Search for the cell housing the specified text and yield its (X, Y) center coordinate. 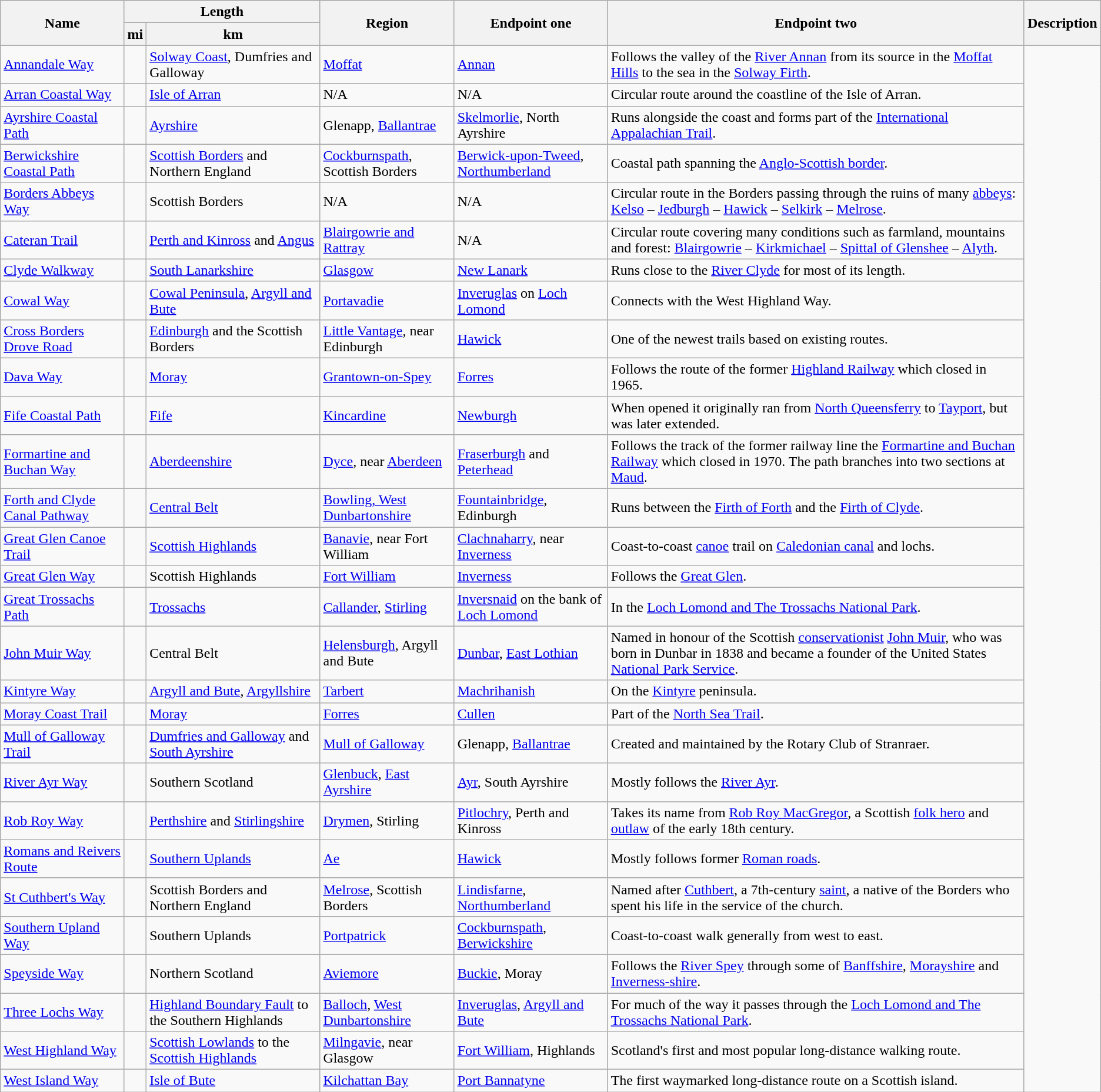
Ae (387, 859)
Endpoint two (816, 23)
Circular route covering many conditions such as farmland, mountains and forest: Blairgowrie – Kirkmichael – Spittal of Glenshee – Alyth. (816, 240)
Clyde Walkway (62, 270)
New Lanark (531, 270)
Portpatrick (387, 935)
Argyll and Bute, Argyllshire (233, 691)
St Cuthbert's Way (62, 897)
Follows the valley of the River Annan from its source in the Moffat Hills to the sea in the Solway Firth. (816, 65)
Endpoint one (531, 23)
Dyce, near Aberdeen (387, 462)
Perth and Kinross and Angus (233, 240)
One of the newest trails based on existing routes. (816, 339)
Newburgh (531, 415)
Great Glen Way (62, 577)
Borders Abbeys Way (62, 201)
Fountainbridge, Edinburgh (531, 508)
Cockburnspath, Berwickshire (531, 935)
Great Trossachs Path (62, 607)
Mostly follows the River Ayr. (816, 783)
Cateran Trail (62, 240)
Inversnaid on the bank of Loch Lomond (531, 607)
Kilchattan Bay (387, 1081)
Isle of Bute (233, 1081)
On the Kintyre peninsula. (816, 691)
Scottish Lowlands to the Scottish Highlands (233, 1051)
Mull of Galloway Trail (62, 744)
Skelmorlie, North Ayrshire (531, 125)
Solway Coast, Dumfries and Galloway (233, 65)
Named after Cuthbert, a 7th-century saint, a native of the Borders who spent his life in the service of the church. (816, 897)
Glenbuck, East Ayrshire (387, 783)
South Lanarkshire (233, 270)
Ayr, South Ayrshire (531, 783)
Annan (531, 65)
Follows the route of the former Highland Railway which closed in 1965. (816, 377)
Dava Way (62, 377)
Ayrshire Coastal Path (62, 125)
West Island Way (62, 1081)
The first waymarked long-distance route on a Scottish island. (816, 1081)
Tarbert (387, 691)
Edinburgh and the Scottish Borders (233, 339)
Created and maintained by the Rotary Club of Stranraer. (816, 744)
Description (1062, 23)
Fraserburgh and Peterhead (531, 462)
Perthshire and Stirlingshire (233, 820)
Blairgowrie and Rattray (387, 240)
Dunbar, East Lothian (531, 653)
John Muir Way (62, 653)
km (233, 34)
Kincardine (387, 415)
Cowal Way (62, 300)
Bowling, West Dunbartonshire (387, 508)
Coastal path spanning the Anglo-Scottish border. (816, 164)
Connects with the West Highland Way. (816, 300)
Moffat (387, 65)
Length (222, 12)
Milngavie, near Glasgow (387, 1051)
Southern Upland Way (62, 935)
Forth and Clyde Canal Pathway (62, 508)
Runs alongside the coast and forms part of the International Appalachian Trail. (816, 125)
Speyside Way (62, 973)
Circular route in the Borders passing through the ruins of many abbeys: Kelso – Jedburgh – Hawick – Selkirk – Melrose. (816, 201)
Fife (233, 415)
Trossachs (233, 607)
Port Bannatyne (531, 1081)
Ayrshire (233, 125)
Northern Scotland (233, 973)
Rob Roy Way (62, 820)
Fort William, Highlands (531, 1051)
Highland Boundary Fault to the Southern Highlands (233, 1012)
Little Vantage, near Edinburgh (387, 339)
Grantown-on-Spey (387, 377)
Coast-to-coast walk generally from west to east. (816, 935)
When opened it originally ran from North Queensferry to Tayport, but was later extended. (816, 415)
Aberdeenshire (233, 462)
Cockburnspath, Scottish Borders (387, 164)
Aviemore (387, 973)
Great Glen Canoe Trail (62, 546)
Part of the North Sea Trail. (816, 714)
Annandale Way (62, 65)
Cowal Peninsula, Argyll and Bute (233, 300)
Name (62, 23)
Moray Coast Trail (62, 714)
Circular route around the coastline of the Isle of Arran. (816, 95)
Three Lochs Way (62, 1012)
Region (387, 23)
Formartine and Buchan Way (62, 462)
Mostly follows former Roman roads. (816, 859)
Isle of Arran (233, 95)
Coast-to-coast canoe trail on Caledonian canal and lochs. (816, 546)
Callander, Stirling (387, 607)
Fife Coastal Path (62, 415)
Arran Coastal Way (62, 95)
In the Loch Lomond and The Trossachs National Park. (816, 607)
Portavadie (387, 300)
Lindisfarne, Northumberland (531, 897)
Takes its name from Rob Roy MacGregor, a Scottish folk hero and outlaw of the early 18th century. (816, 820)
mi (135, 34)
Clachnaharry, near Inverness (531, 546)
For much of the way it passes through the Loch Lomond and The Trossachs National Park. (816, 1012)
West Highland Way (62, 1051)
Kintyre Way (62, 691)
Mull of Galloway (387, 744)
Buckie, Moray (531, 973)
Helensburgh, Argyll and Bute (387, 653)
Machrihanish (531, 691)
Follows the River Spey through some of Banffshire, Morayshire and Inverness-shire. (816, 973)
Inveruglas, Argyll and Bute (531, 1012)
Follows the track of the former railway line the Formartine and Buchan Railway which closed in 1970. The path branches into two sections at Maud. (816, 462)
Southern Scotland (233, 783)
Romans and Reivers Route (62, 859)
Banavie, near Fort William (387, 546)
Cullen (531, 714)
River Ayr Way (62, 783)
Runs close to the River Clyde for most of its length. (816, 270)
Dumfries and Galloway and South Ayrshire (233, 744)
Glasgow (387, 270)
Scottish Borders (233, 201)
Cross Borders Drove Road (62, 339)
Scotland's first and most popular long-distance walking route. (816, 1051)
Melrose, Scottish Borders (387, 897)
Runs between the Firth of Forth and the Firth of Clyde. (816, 508)
Follows the Great Glen. (816, 577)
Fort William (387, 577)
Pitlochry, Perth and Kinross (531, 820)
Drymen, Stirling (387, 820)
Inveruglas on Loch Lomond (531, 300)
Balloch, West Dunbartonshire (387, 1012)
Inverness (531, 577)
Berwickshire Coastal Path (62, 164)
Berwick-upon-Tweed, Northumberland (531, 164)
